Return (x, y) of the center of cell containing provided text 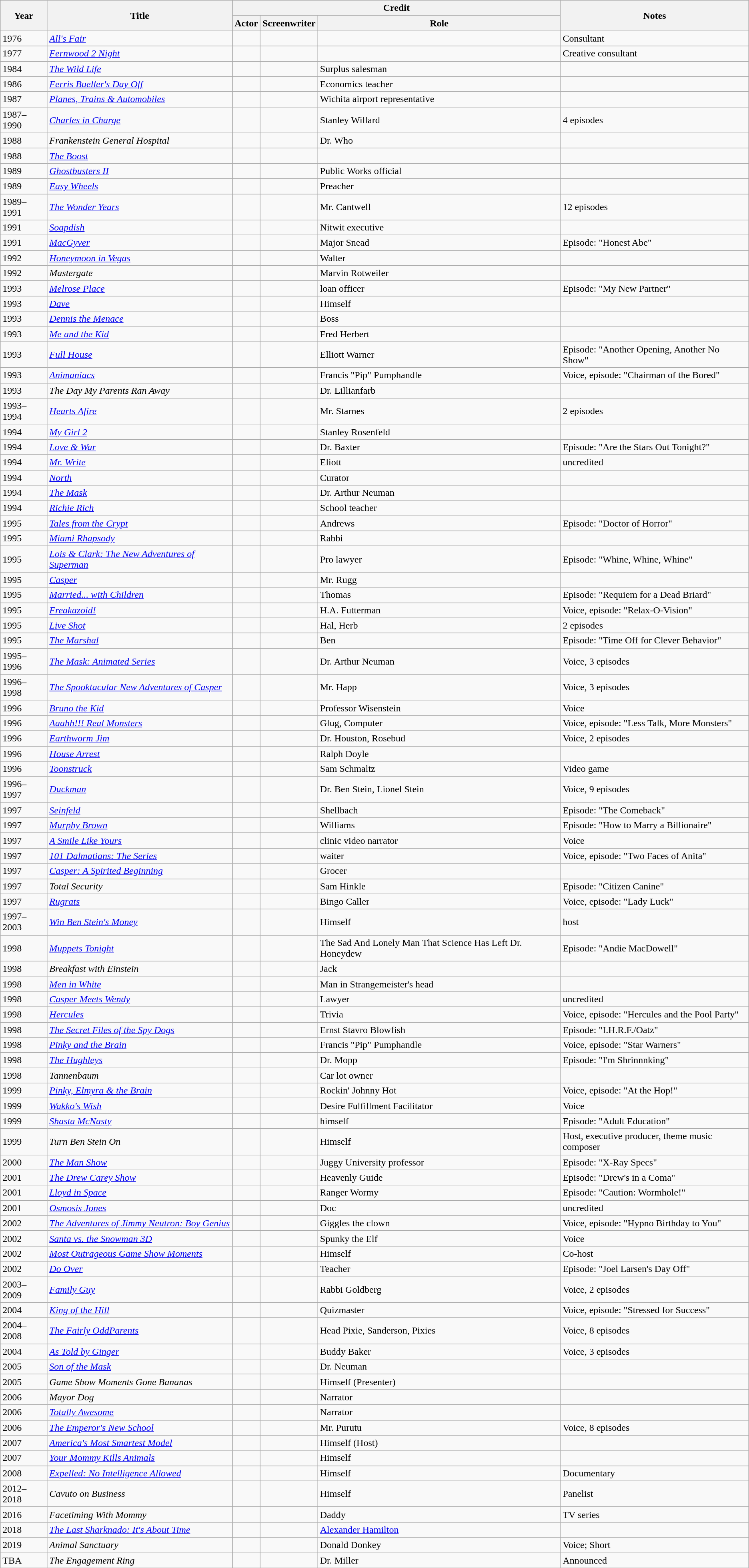
Do Over (140, 1269)
Win Ben Stein's Money (140, 922)
Dr. Mopp (439, 1060)
Role (439, 23)
Nitwit executive (439, 228)
Sam Hinkle (439, 886)
Cavuto on Business (140, 1494)
Williams (439, 825)
Pinky and the Brain (140, 1045)
Frankenstein General Hospital (140, 140)
Heavenly Guide (439, 1178)
Episode: "I.H.R.F./Oatz" (655, 1029)
1993–1994 (24, 411)
1986 (24, 84)
Eliott (439, 462)
clinic video narrator (439, 841)
Donald Donkey (439, 1545)
Earthworm Jim (140, 738)
Ernst Stavro Blowfish (439, 1029)
Freakazoid! (140, 610)
Documentary (655, 1473)
MacGyver (140, 243)
The Mask (140, 493)
Episode: "Joel Larsen's Day Off" (655, 1269)
Daddy (439, 1514)
Sam Schmaltz (439, 769)
Major Snead (439, 243)
Soapdish (140, 228)
Dr. Who (439, 140)
Dr. Houston, Rosebud (439, 738)
Announced (655, 1560)
2000 (24, 1162)
host (655, 922)
Lloyd in Space (140, 1193)
Game Show Moments Gone Bananas (140, 1382)
1976 (24, 38)
Ranger Wormy (439, 1193)
Wichita airport representative (439, 99)
Totally Awesome (140, 1412)
Episode: "Time Off for Clever Behavior" (655, 641)
Easy Wheels (140, 186)
Tannenbaum (140, 1075)
Ben (439, 641)
Episode: "Requiem for a Dead Briard" (655, 595)
Voice, episode: "Hypno Birthday to You" (655, 1223)
Voice; Short (655, 1545)
2018 (24, 1530)
Episode: "How to Marry a Billionaire" (655, 825)
4 episodes (655, 120)
Episode: "Whine, Whine, Whine" (655, 559)
Casper: A Spirited Beginning (140, 871)
2004–2008 (24, 1331)
The Emperor's New School (140, 1428)
Dave (140, 304)
All's Fair (140, 38)
Shellbach (439, 810)
Walter (439, 258)
Voice, episode: "At the Hop!" (655, 1091)
The Last Sharknado: It's About Time (140, 1530)
The Drew Carey Show (140, 1178)
The Sad And Lonely Man That Science Has Left Dr. Honeydew (439, 948)
himself (439, 1121)
A Smile Like Yours (140, 841)
Notes (655, 16)
Head Pixie, Sanderson, Pixies (439, 1331)
Full House (140, 354)
Episode: "My New Partner" (655, 288)
Co-host (655, 1254)
2019 (24, 1545)
Voice, episode: "Star Warners" (655, 1045)
Mr. Cantwell (439, 206)
Grocer (439, 871)
Consultant (655, 38)
1987 (24, 99)
Rabbi Goldberg (439, 1289)
The Fairly OddParents (140, 1331)
Man in Strangemeister's head (439, 984)
Bingo Caller (439, 901)
Voice, episode: "Less Talk, More Monsters" (655, 723)
Giggles the clown (439, 1223)
Your Mommy Kills Animals (140, 1458)
Andrews (439, 523)
Richie Rich (140, 508)
Mastergate (140, 273)
The Wild Life (140, 69)
Ghostbusters II (140, 171)
Stanley Rosenfeld (439, 432)
Mr. Happ (439, 687)
Son of the Mask (140, 1367)
The Secret Files of the Spy Dogs (140, 1029)
Santa vs. the Snowman 3D (140, 1238)
Hercules (140, 1014)
Screenwriter (289, 23)
Dennis the Menace (140, 319)
2003–2009 (24, 1289)
2016 (24, 1514)
Trivia (439, 1014)
2008 (24, 1473)
Mr. Starnes (439, 411)
Miami Rhapsody (140, 539)
Jack (439, 969)
Love & War (140, 447)
Casper (140, 580)
The Marshal (140, 641)
Ralph Doyle (439, 753)
Public Works official (439, 171)
Episode: "Adult Education" (655, 1121)
Ferris Bueller's Day Off (140, 84)
Honeymoon in Vegas (140, 258)
Wakko's Wish (140, 1106)
Voice, episode: "Lady Luck" (655, 901)
Episode: "The Comeback" (655, 810)
Episode: "Caution: Wormhole!" (655, 1193)
The Wonder Years (140, 206)
Pinky, Elmyra & the Brain (140, 1091)
Voice, episode: "Two Faces of Anita" (655, 856)
Fred Herbert (439, 334)
Credit (397, 8)
House Arrest (140, 753)
Episode: "Are the Stars Out Tonight?" (655, 447)
Episode: "Honest Abe" (655, 243)
Actor (246, 23)
Voice, episode: "Relax-O-Vision" (655, 610)
Panelist (655, 1494)
12 episodes (655, 206)
1984 (24, 69)
Mr. Write (140, 462)
Lois & Clark: The New Adventures of Superman (140, 559)
Hearts Afire (140, 411)
Boss (439, 319)
Mayor Dog (140, 1397)
loan officer (439, 288)
The Adventures of Jimmy Neutron: Boy Genius (140, 1223)
TBA (24, 1560)
The Spooktacular New Adventures of Casper (140, 687)
H.A. Futterman (439, 610)
Professor Wisenstein (439, 708)
Dr. Baxter (439, 447)
101 Dalmatians: The Series (140, 856)
Lawyer (439, 999)
1989–1991 (24, 206)
Animaniacs (140, 375)
Melrose Place (140, 288)
Marvin Rotweiler (439, 273)
Creative consultant (655, 54)
Desire Fulfillment Facilitator (439, 1106)
The Day My Parents Ran Away (140, 390)
Seinfeld (140, 810)
Expelled: No Intelligence Allowed (140, 1473)
Curator (439, 477)
Toonstruck (140, 769)
The Mask: Animated Series (140, 661)
Doc (439, 1208)
As Told by Ginger (140, 1352)
1996–1997 (24, 790)
Dr. Neuman (439, 1367)
Duckman (140, 790)
Charles in Charge (140, 120)
Tales from the Crypt (140, 523)
Glug, Computer (439, 723)
Osmosis Jones (140, 1208)
Episode: "Another Opening, Another No Show" (655, 354)
The Boost (140, 156)
Voice, episode: "Chairman of the Bored" (655, 375)
Dr. Miller (439, 1560)
Buddy Baker (439, 1352)
Voice, 9 episodes (655, 790)
The Man Show (140, 1162)
Mr. Rugg (439, 580)
Mr. Purutu (439, 1428)
Turn Ben Stein On (140, 1142)
1996–1998 (24, 687)
My Girl 2 (140, 432)
Teacher (439, 1269)
Himself (Host) (439, 1443)
Pro lawyer (439, 559)
Thomas (439, 595)
Episode: "Andie MacDowell" (655, 948)
Year (24, 16)
Planes, Trains & Automobiles (140, 99)
Hal, Herb (439, 625)
Aaahh!!! Real Monsters (140, 723)
1987–1990 (24, 120)
Voice, episode: "Hercules and the Pool Party" (655, 1014)
Muppets Tonight (140, 948)
Economics teacher (439, 84)
Preacher (439, 186)
Juggy University professor (439, 1162)
Host, executive producer, theme music composer (655, 1142)
1997–2003 (24, 922)
Elliott Warner (439, 354)
waiter (439, 856)
Episode: "I'm Shrinnnking" (655, 1060)
2012–2018 (24, 1494)
Rockin' Johnny Hot (439, 1091)
Episode: "Citizen Canine" (655, 886)
1977 (24, 54)
Total Security (140, 886)
Quizmaster (439, 1310)
Spunky the Elf (439, 1238)
Episode: "X-Ray Specs" (655, 1162)
Dr. Ben Stein, Lionel Stein (439, 790)
Rabbi (439, 539)
Murphy Brown (140, 825)
Video game (655, 769)
School teacher (439, 508)
America's Most Smartest Model (140, 1443)
Alexander Hamilton (439, 1530)
The Engagement Ring (140, 1560)
Car lot owner (439, 1075)
Surplus salesman (439, 69)
Breakfast with Einstein (140, 969)
Shasta McNasty (140, 1121)
Fernwood 2 Night (140, 54)
Family Guy (140, 1289)
Title (140, 16)
Animal Sanctuary (140, 1545)
Facetiming With Mommy (140, 1514)
Most Outrageous Game Show Moments (140, 1254)
Episode: "Doctor of Horror" (655, 523)
Men in White (140, 984)
Live Shot (140, 625)
Me and the Kid (140, 334)
Stanley Willard (439, 120)
The Hughleys (140, 1060)
Rugrats (140, 901)
Dr. Lillianfarb (439, 390)
Himself (Presenter) (439, 1382)
TV series (655, 1514)
Casper Meets Wendy (140, 999)
1995–1996 (24, 661)
Married... with Children (140, 595)
North (140, 477)
Episode: "Drew's in a Coma" (655, 1178)
King of the Hill (140, 1310)
Bruno the Kid (140, 708)
Voice, episode: "Stressed for Success" (655, 1310)
